Find where the given text appears and provide that cell's center as [X, Y] coordinate. 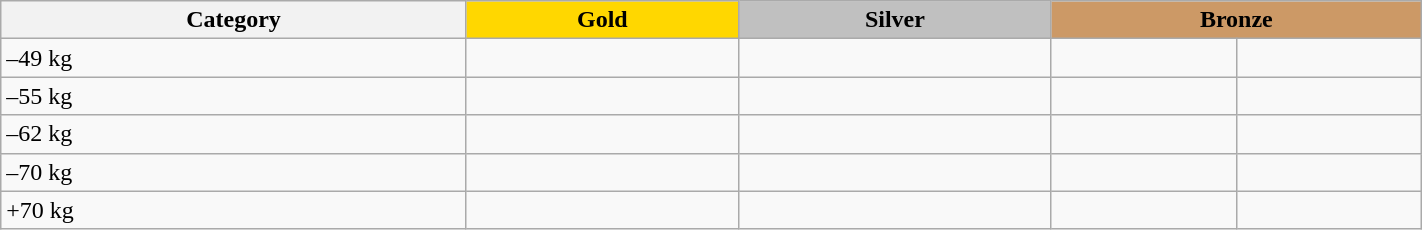
Bronze [1236, 20]
–49 kg [234, 58]
Silver [894, 20]
Gold [602, 20]
–62 kg [234, 134]
–55 kg [234, 96]
–70 kg [234, 172]
+70 kg [234, 210]
Category [234, 20]
